For the text-containing cell, return its midpoint in (x, y) coordinate format. 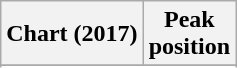
Chart (2017) (72, 34)
Peak position (189, 34)
